Return the (x, y) coordinate for the center point of the cell that contains the specified text.  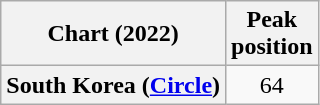
64 (272, 85)
Peakposition (272, 34)
South Korea (Circle) (114, 85)
Chart (2022) (114, 34)
